Return the [x, y] coordinate for the center point of the cell that contains the specified text.  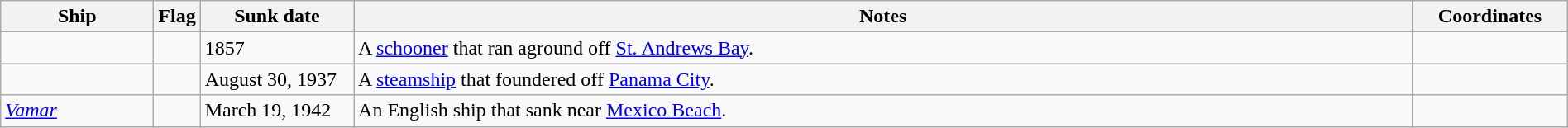
Ship [78, 17]
An English ship that sank near Mexico Beach. [883, 111]
August 30, 1937 [276, 79]
March 19, 1942 [276, 111]
Vamar [78, 111]
A steamship that foundered off Panama City. [883, 79]
A schooner that ran aground off St. Andrews Bay. [883, 48]
1857 [276, 48]
Flag [177, 17]
Sunk date [276, 17]
Coordinates [1490, 17]
Notes [883, 17]
